Search for the cell housing the specified text and yield its (x, y) center coordinate. 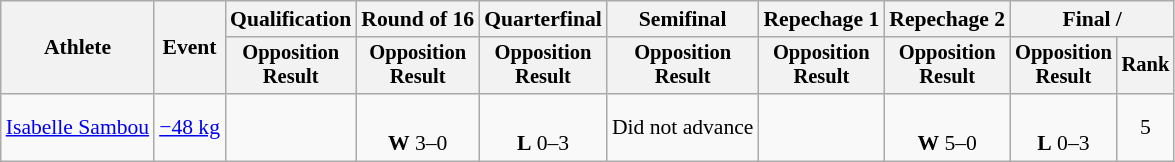
Final / (1092, 19)
Quarterfinal (543, 19)
Repechage 1 (821, 19)
Repechage 2 (947, 19)
Athlete (78, 48)
−48 kg (190, 128)
Rank (1146, 66)
Did not advance (683, 128)
5 (1146, 128)
Semifinal (683, 19)
Isabelle Sambou (78, 128)
Qualification (290, 19)
Round of 16 (418, 19)
W 3–0 (418, 128)
Event (190, 48)
W 5–0 (947, 128)
